Find where the given text appears and provide that cell's center as [X, Y] coordinate. 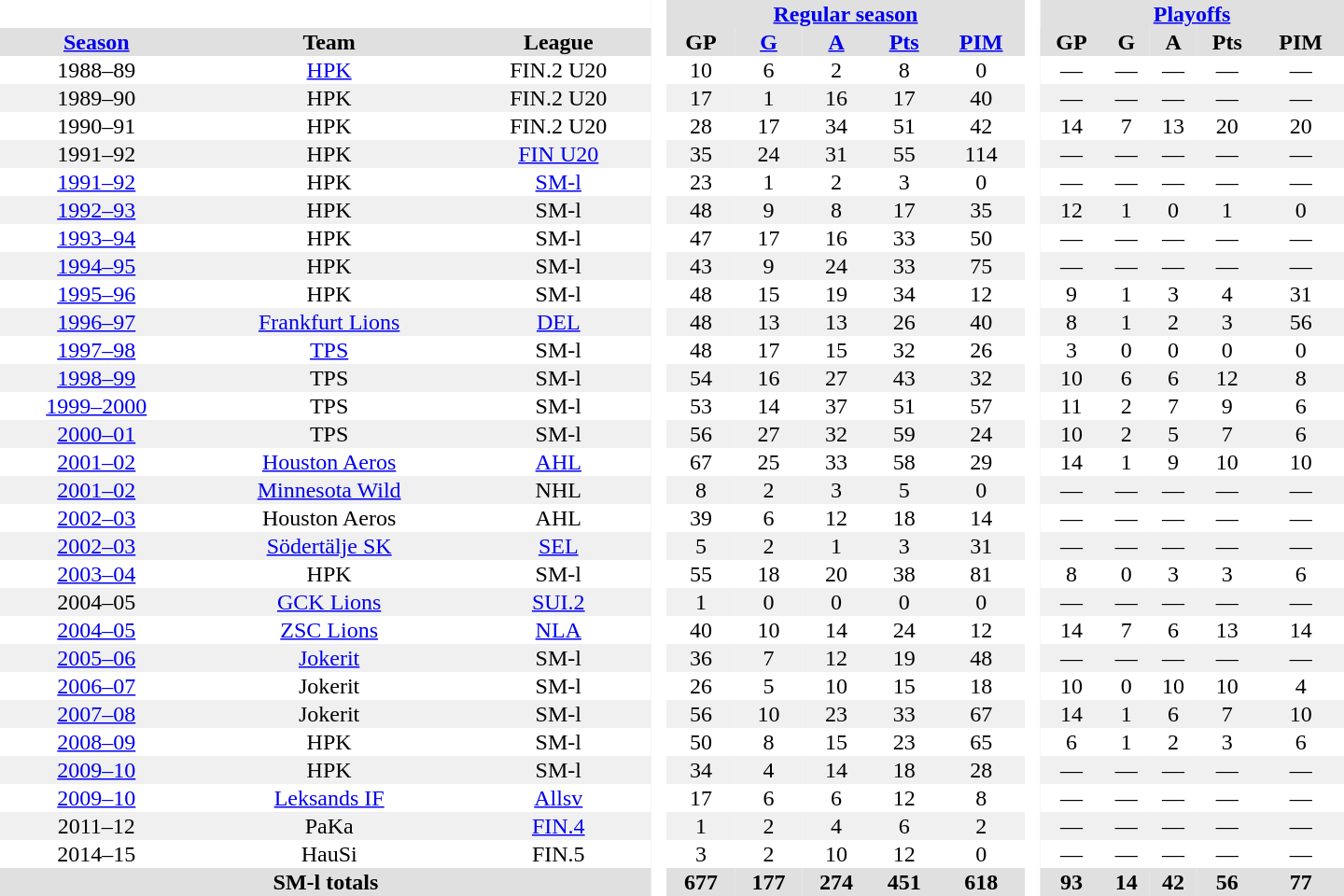
Team [329, 42]
53 [702, 406]
2006–07 [97, 686]
1997–98 [97, 350]
Season [97, 42]
GCK Lions [329, 602]
2000–01 [97, 434]
93 [1071, 882]
618 [981, 882]
2007–08 [97, 714]
ZSC Lions [329, 630]
FIN.4 [558, 826]
37 [836, 406]
677 [702, 882]
SEL [558, 546]
58 [903, 462]
1990–91 [97, 126]
Södertälje SK [329, 546]
65 [981, 742]
1999–2000 [97, 406]
2003–04 [97, 574]
Minnesota Wild [329, 490]
NLA [558, 630]
38 [903, 574]
League [558, 42]
Leksands IF [329, 798]
1989–90 [97, 98]
77 [1301, 882]
Playoffs [1192, 14]
54 [702, 378]
36 [702, 658]
FIN U20 [558, 154]
57 [981, 406]
DEL [558, 322]
1998–99 [97, 378]
1988–89 [97, 70]
2011–12 [97, 826]
1994–95 [97, 266]
2005–06 [97, 658]
114 [981, 154]
25 [769, 462]
1995–96 [97, 294]
1993–94 [97, 238]
75 [981, 266]
NHL [558, 490]
2014–15 [97, 854]
1996–97 [97, 322]
Allsv [558, 798]
FIN.5 [558, 854]
39 [702, 518]
2008–09 [97, 742]
HauSi [329, 854]
Regular season [846, 14]
177 [769, 882]
451 [903, 882]
11 [1071, 406]
PaKa [329, 826]
SM-l totals [326, 882]
274 [836, 882]
SUI.2 [558, 602]
47 [702, 238]
1992–93 [97, 210]
29 [981, 462]
Frankfurt Lions [329, 322]
59 [903, 434]
81 [981, 574]
